For the text-containing cell, return its midpoint in (X, Y) coordinate format. 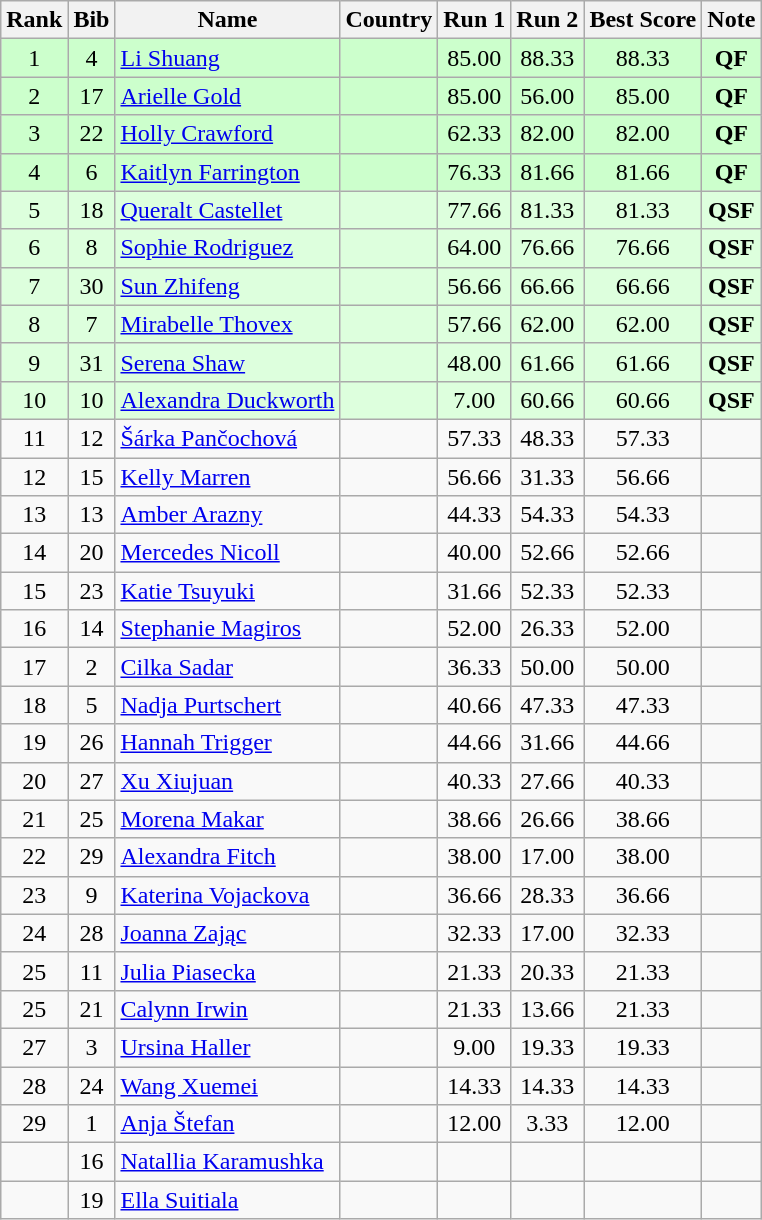
Name (228, 20)
Amber Arazny (228, 515)
36.33 (474, 667)
28.33 (548, 895)
Best Score (643, 20)
Sun Zhifeng (228, 286)
56.00 (548, 96)
Note (732, 20)
7.00 (474, 400)
20.33 (548, 971)
Xu Xiujuan (228, 781)
Arielle Gold (228, 96)
Ella Suitiala (228, 1200)
Cilka Sadar (228, 667)
Country (389, 20)
30 (92, 286)
44.33 (474, 515)
Stephanie Magiros (228, 629)
Katerina Vojackova (228, 895)
13.66 (548, 1009)
Julia Piasecka (228, 971)
31 (92, 362)
40.00 (474, 553)
64.00 (474, 248)
3.33 (548, 1124)
62.33 (474, 134)
Anja Štefan (228, 1124)
57.66 (474, 324)
77.66 (474, 210)
Alexandra Fitch (228, 857)
Alexandra Duckworth (228, 400)
Kelly Marren (228, 477)
Bib (92, 20)
Rank (34, 20)
Run 1 (474, 20)
31.33 (548, 477)
Queralt Castellet (228, 210)
Serena Shaw (228, 362)
48.00 (474, 362)
Wang Xuemei (228, 1085)
Holly Crawford (228, 134)
Morena Makar (228, 819)
40.66 (474, 705)
26.33 (548, 629)
76.33 (474, 172)
Kaitlyn Farrington (228, 172)
Calynn Irwin (228, 1009)
Mercedes Nicoll (228, 553)
Li Shuang (228, 58)
Run 2 (548, 20)
Katie Tsuyuki (228, 591)
Joanna Zając (228, 933)
26 (92, 743)
27.66 (548, 781)
Nadja Purtschert (228, 705)
Sophie Rodriguez (228, 248)
Mirabelle Thovex (228, 324)
48.33 (548, 438)
Šárka Pančochová (228, 438)
Hannah Trigger (228, 743)
Ursina Haller (228, 1047)
26.66 (548, 819)
9.00 (474, 1047)
Natallia Karamushka (228, 1162)
